Return the (x, y) coordinate for the center point of the cell that contains the specified text.  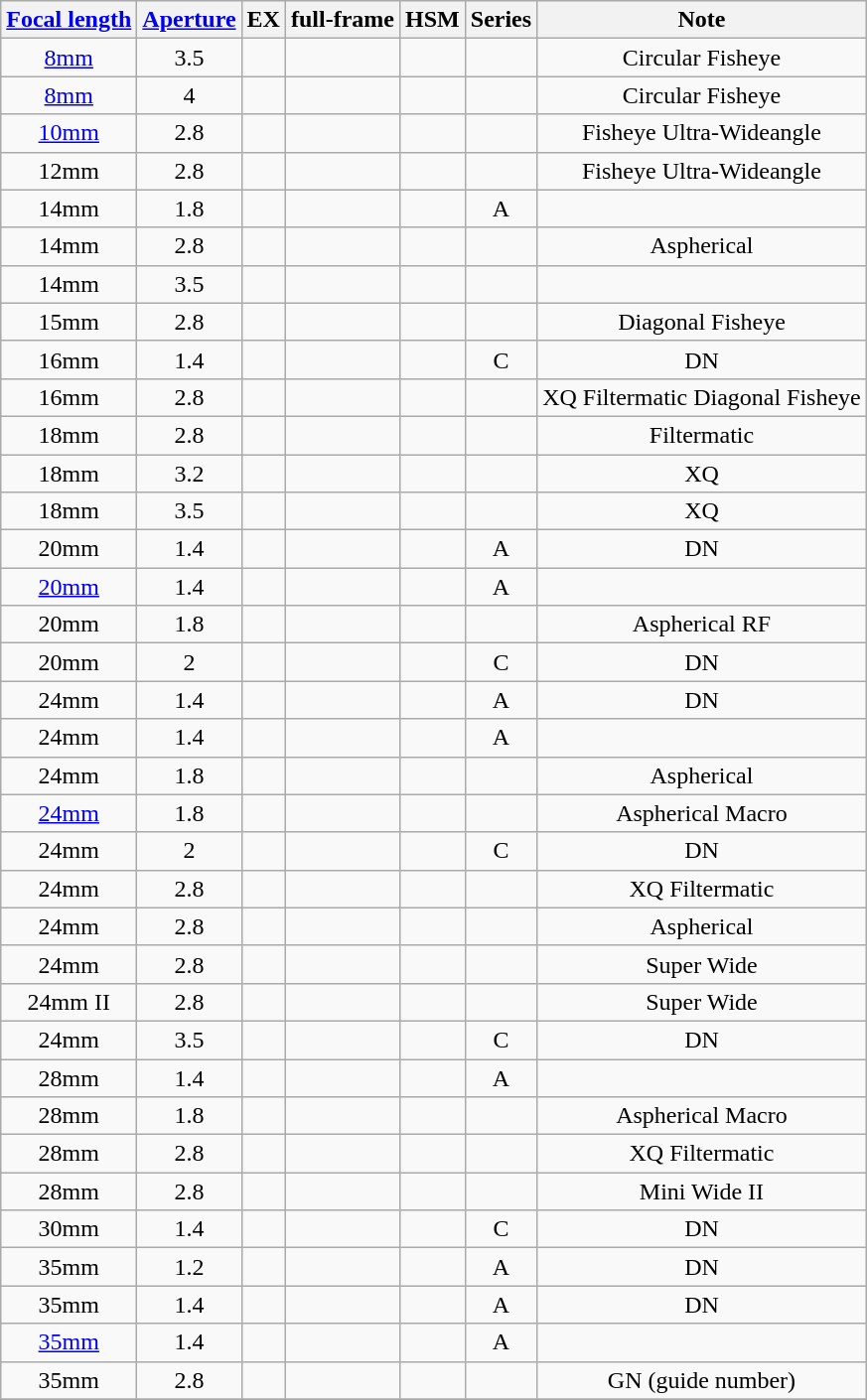
1.2 (189, 1267)
30mm (70, 1229)
10mm (70, 133)
Filtermatic (702, 435)
GN (guide number) (702, 1380)
full-frame (342, 20)
XQ Filtermatic Diagonal Fisheye (702, 397)
24mm II (70, 1002)
3.2 (189, 474)
Mini Wide II (702, 1191)
4 (189, 95)
15mm (70, 322)
Series (501, 20)
Aspherical RF (702, 625)
12mm (70, 171)
Note (702, 20)
Focal length (70, 20)
Aperture (189, 20)
HSM (433, 20)
Diagonal Fisheye (702, 322)
EX (263, 20)
